Capture the cell that displays the provided text and extract its (x, y) central coordinate. 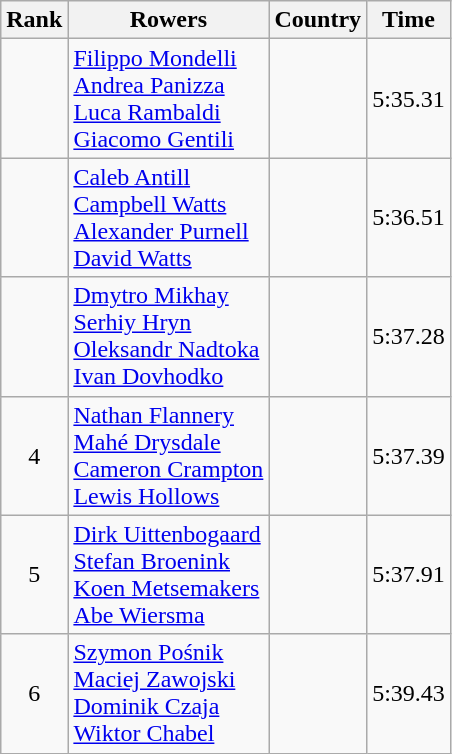
Rowers (168, 20)
Country (318, 20)
5:37.28 (409, 336)
Time (409, 20)
5:39.43 (409, 694)
Szymon PośnikMaciej ZawojskiDominik CzajaWiktor Chabel (168, 694)
5:35.31 (409, 98)
Dmytro MikhaySerhiy HrynOleksandr NadtokaIvan Dovhodko (168, 336)
Nathan FlanneryMahé DrysdaleCameron CramptonLewis Hollows (168, 456)
5:36.51 (409, 218)
4 (34, 456)
5:37.91 (409, 574)
Rank (34, 20)
Dirk UittenbogaardStefan BroeninkKoen MetsemakersAbe Wiersma (168, 574)
5 (34, 574)
6 (34, 694)
Caleb AntillCampbell WattsAlexander PurnellDavid Watts (168, 218)
Filippo MondelliAndrea PanizzaLuca RambaldiGiacomo Gentili (168, 98)
5:37.39 (409, 456)
